Search for the cell housing the specified text and yield its [X, Y] center coordinate. 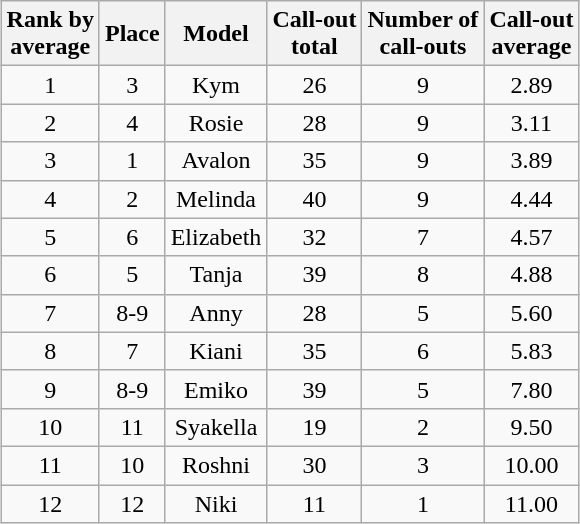
11.00 [532, 503]
3.11 [532, 123]
Number ofcall-outs [423, 34]
32 [314, 237]
9.50 [532, 427]
Kiani [216, 351]
Melinda [216, 199]
Rosie [216, 123]
Syakella [216, 427]
4.57 [532, 237]
19 [314, 427]
3.89 [532, 161]
Anny [216, 313]
Rank byaverage [50, 34]
Niki [216, 503]
Model [216, 34]
Place [132, 34]
Call-outtotal [314, 34]
Emiko [216, 389]
26 [314, 85]
Tanja [216, 275]
5.60 [532, 313]
2.89 [532, 85]
4.88 [532, 275]
7.80 [532, 389]
Elizabeth [216, 237]
40 [314, 199]
30 [314, 465]
Avalon [216, 161]
Kym [216, 85]
Call-outaverage [532, 34]
Roshni [216, 465]
10.00 [532, 465]
4.44 [532, 199]
5.83 [532, 351]
